Output the [X, Y] coordinate of the center of the cell containing the given text.  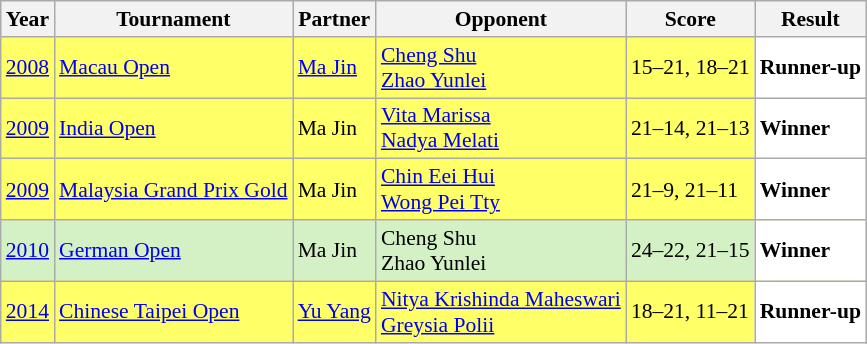
15–21, 18–21 [690, 68]
Yu Yang [334, 312]
Chinese Taipei Open [174, 312]
24–22, 21–15 [690, 250]
Vita Marissa Nadya Melati [501, 128]
Malaysia Grand Prix Gold [174, 190]
2010 [28, 250]
21–14, 21–13 [690, 128]
Score [690, 19]
India Open [174, 128]
Year [28, 19]
Chin Eei Hui Wong Pei Tty [501, 190]
2014 [28, 312]
Nitya Krishinda Maheswari Greysia Polii [501, 312]
Partner [334, 19]
Tournament [174, 19]
2008 [28, 68]
Macau Open [174, 68]
Result [810, 19]
18–21, 11–21 [690, 312]
Opponent [501, 19]
21–9, 21–11 [690, 190]
German Open [174, 250]
